Provide the [x, y] coordinate of the cell's center where the given text is located.  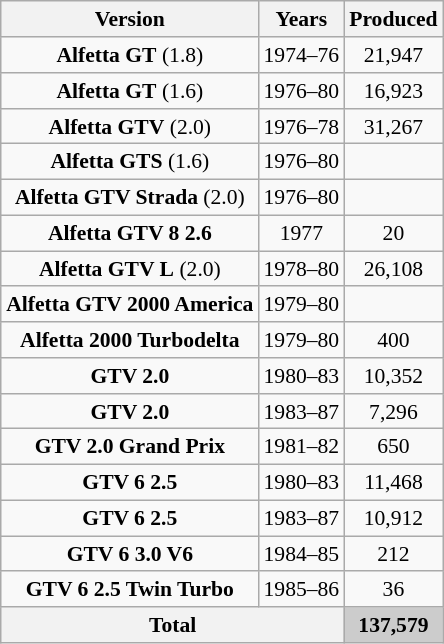
26,108 [393, 269]
212 [393, 554]
1981–82 [301, 447]
1978–80 [301, 269]
Alfetta GTV 8 2.6 [130, 233]
Version [130, 19]
11,468 [393, 482]
1976–78 [301, 126]
GTV 2.0 Grand Prix [130, 447]
Alfetta GTV L (2.0) [130, 269]
10,912 [393, 518]
7,296 [393, 411]
Alfetta GTV 2000 America [130, 304]
650 [393, 447]
Alfetta GTV Strada (2.0) [130, 197]
Produced [393, 19]
Alfetta 2000 Turbodelta [130, 340]
GTV 6 3.0 V6 [130, 554]
1974–76 [301, 55]
31,267 [393, 126]
20 [393, 233]
10,352 [393, 376]
21,947 [393, 55]
GTV 6 2.5 Twin Turbo [130, 589]
Years [301, 19]
Alfetta GT (1.8) [130, 55]
400 [393, 340]
16,923 [393, 91]
1984–85 [301, 554]
Total [172, 625]
137,579 [393, 625]
Alfetta GT (1.6) [130, 91]
1977 [301, 233]
1985–86 [301, 589]
Alfetta GTV (2.0) [130, 126]
Alfetta GTS (1.6) [130, 162]
36 [393, 589]
